Output the (X, Y) coordinate of the center of the cell containing the given text.  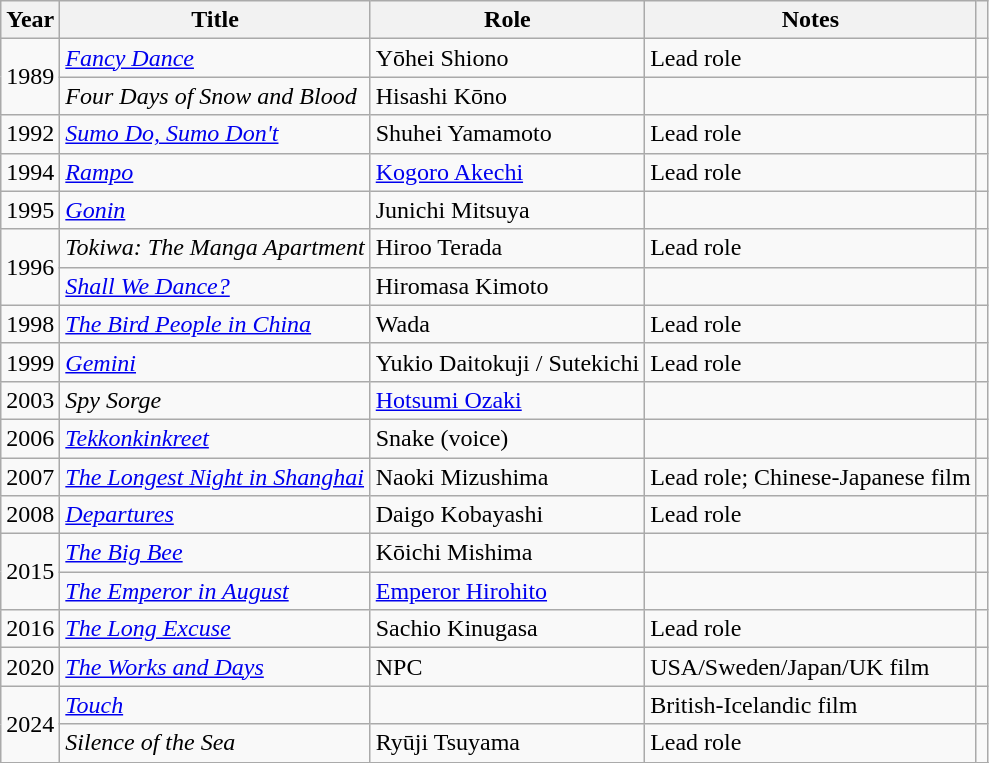
Year (30, 20)
The Works and Days (215, 667)
1992 (30, 134)
Hotsumi Ozaki (507, 400)
The Longest Night in Shanghai (215, 477)
Shuhei Yamamoto (507, 134)
Notes (811, 20)
1994 (30, 172)
Sumo Do, Sumo Don't (215, 134)
Ryūji Tsuyama (507, 743)
Role (507, 20)
2015 (30, 572)
Gemini (215, 362)
Silence of the Sea (215, 743)
Naoki Mizushima (507, 477)
British-Icelandic film (811, 705)
Title (215, 20)
Rampo (215, 172)
Shall We Dance? (215, 286)
Sachio Kinugasa (507, 629)
Touch (215, 705)
Four Days of Snow and Blood (215, 96)
1996 (30, 267)
Kogoro Akechi (507, 172)
The Big Bee (215, 553)
Kōichi Mishima (507, 553)
Yukio Daitokuji / Sutekichi (507, 362)
Wada (507, 324)
Lead role; Chinese-Japanese film (811, 477)
The Long Excuse (215, 629)
Yōhei Shiono (507, 58)
Spy Sorge (215, 400)
2020 (30, 667)
Hiroo Terada (507, 248)
Gonin (215, 210)
2016 (30, 629)
Departures (215, 515)
Hisashi Kōno (507, 96)
1995 (30, 210)
1989 (30, 77)
2007 (30, 477)
Junichi Mitsuya (507, 210)
2024 (30, 724)
2006 (30, 438)
Tokiwa: The Manga Apartment (215, 248)
NPC (507, 667)
Fancy Dance (215, 58)
Snake (voice) (507, 438)
Hiromasa Kimoto (507, 286)
1998 (30, 324)
Tekkonkinkreet (215, 438)
USA/Sweden/Japan/UK film (811, 667)
The Emperor in August (215, 591)
1999 (30, 362)
2003 (30, 400)
The Bird People in China (215, 324)
2008 (30, 515)
Daigo Kobayashi (507, 515)
Emperor Hirohito (507, 591)
